Locate the cell with the specified text and output its [x, y] center coordinate. 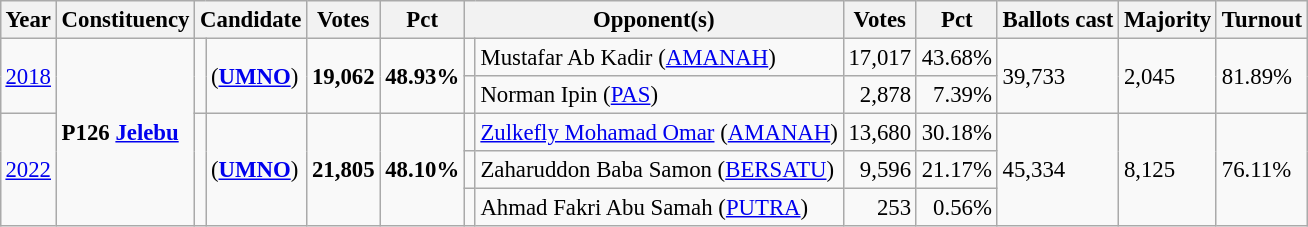
30.18% [956, 133]
Opponent(s) [654, 20]
2018 [28, 76]
Candidate [251, 20]
13,680 [880, 133]
76.11% [1262, 170]
2022 [28, 170]
Turnout [1262, 20]
Norman Ipin (PAS) [659, 95]
0.56% [956, 208]
Year [28, 20]
9,596 [880, 170]
21,805 [344, 170]
2,045 [1168, 76]
253 [880, 208]
17,017 [880, 57]
7.39% [956, 95]
Zaharuddon Baba Samon (BERSATU) [659, 170]
48.93% [422, 76]
Zulkefly Mohamad Omar (AMANAH) [659, 133]
81.89% [1262, 76]
43.68% [956, 57]
45,334 [1058, 170]
Constituency [125, 20]
21.17% [956, 170]
8,125 [1168, 170]
19,062 [344, 76]
48.10% [422, 170]
Mustafar Ab Kadir (AMANAH) [659, 57]
2,878 [880, 95]
Ahmad Fakri Abu Samah (PUTRA) [659, 208]
39,733 [1058, 76]
Ballots cast [1058, 20]
Majority [1168, 20]
P126 Jelebu [125, 132]
